For the text-containing cell, return its midpoint in (x, y) coordinate format. 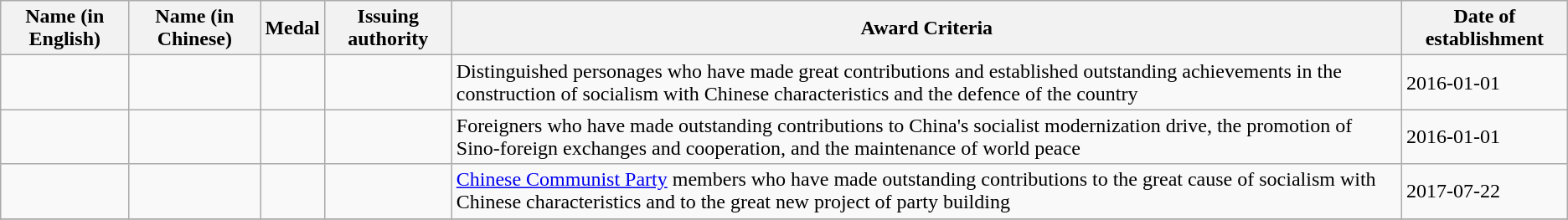
Name (in English) (65, 28)
Issuing authority (388, 28)
Name (in Chinese) (194, 28)
Medal (292, 28)
Date of establishment (1484, 28)
2017-07-22 (1484, 191)
Award Criteria (926, 28)
